Detect which cell encompasses the target text, then output its [X, Y] center coordinate. 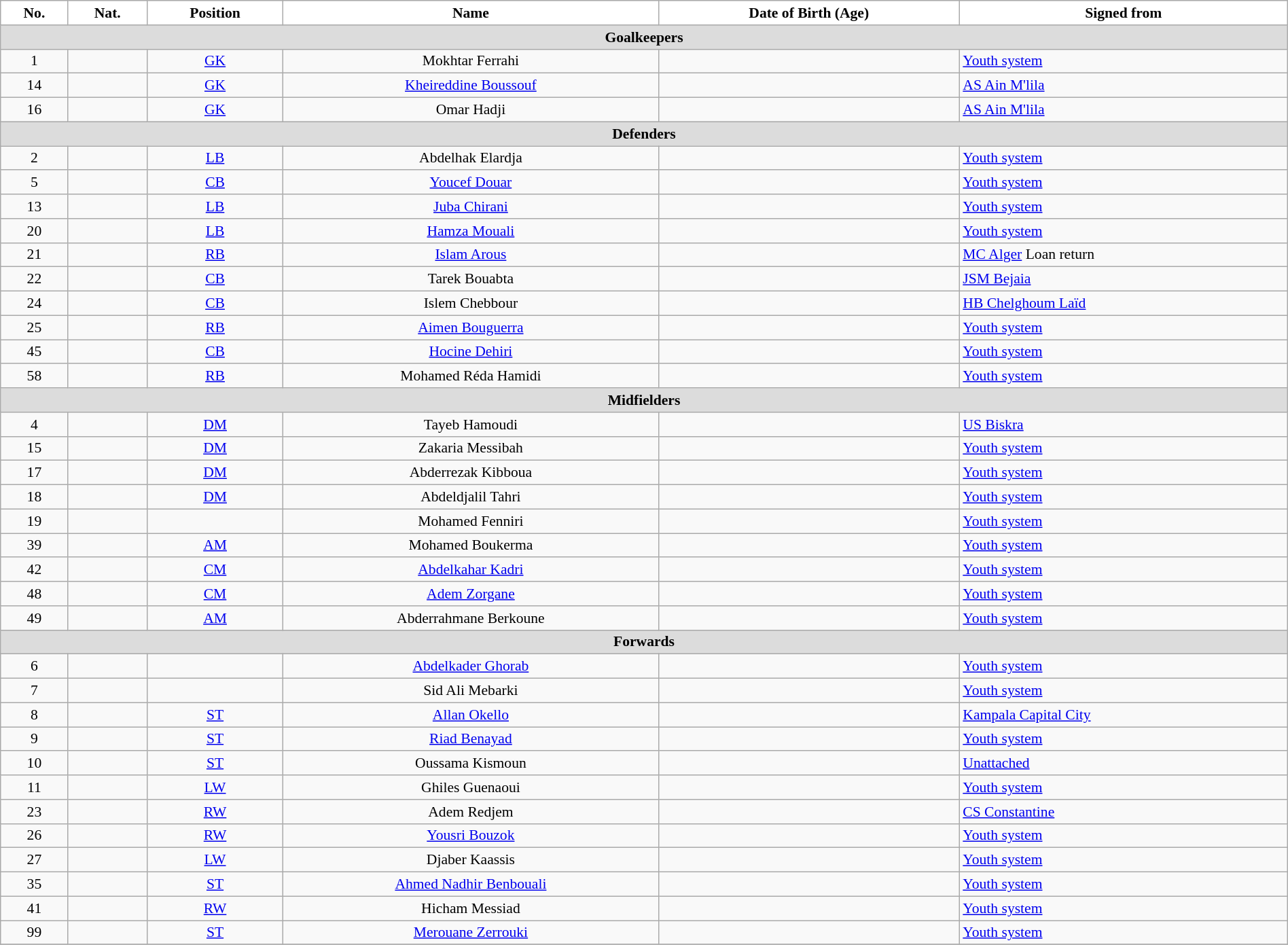
US Biskra [1124, 425]
Abderrezak Kibboua [471, 473]
Signed from [1124, 13]
Mohamed Fenniri [471, 521]
Ghiles Guenaoui [471, 787]
26 [34, 836]
45 [34, 352]
39 [34, 546]
Yousri Bouzok [471, 836]
35 [34, 885]
Mohamed Réda Hamidi [471, 376]
8 [34, 715]
Adem Redjem [471, 812]
Abderrahmane Berkoune [471, 618]
Aimen Bouguerra [471, 327]
Defenders [644, 134]
24 [34, 304]
MC Alger Loan return [1124, 255]
Allan Okello [471, 715]
Abdelkader Ghorab [471, 666]
20 [34, 231]
58 [34, 376]
Hocine Dehiri [471, 352]
Riad Benayad [471, 739]
10 [34, 764]
13 [34, 207]
Midfielders [644, 400]
CS Constantine [1124, 812]
25 [34, 327]
Name [471, 13]
16 [34, 110]
Date of Birth (Age) [808, 13]
HB Chelghoum Laïd [1124, 304]
Merouane Zerrouki [471, 933]
Unattached [1124, 764]
14 [34, 86]
Omar Hadji [471, 110]
No. [34, 13]
Goalkeepers [644, 37]
Ahmed Nadhir Benbouali [471, 885]
Hamza Mouali [471, 231]
Zakaria Messibah [471, 448]
11 [34, 787]
6 [34, 666]
Youcef Douar [471, 183]
Islem Chebbour [471, 304]
15 [34, 448]
Position [215, 13]
23 [34, 812]
Islam Arous [471, 255]
Nat. [107, 13]
7 [34, 691]
Sid Ali Mebarki [471, 691]
Oussama Kismoun [471, 764]
21 [34, 255]
41 [34, 908]
Kampala Capital City [1124, 715]
18 [34, 497]
42 [34, 570]
9 [34, 739]
Djaber Kaassis [471, 860]
Hicham Messiad [471, 908]
Kheireddine Boussouf [471, 86]
19 [34, 521]
Abdelkahar Kadri [471, 570]
5 [34, 183]
Mokhtar Ferrahi [471, 61]
22 [34, 279]
27 [34, 860]
Abdelhak Elardja [471, 158]
Forwards [644, 642]
Mohamed Boukerma [471, 546]
49 [34, 618]
17 [34, 473]
Abdeldjalil Tahri [471, 497]
48 [34, 594]
JSM Bejaia [1124, 279]
2 [34, 158]
1 [34, 61]
Adem Zorgane [471, 594]
99 [34, 933]
Tayeb Hamoudi [471, 425]
Juba Chirani [471, 207]
4 [34, 425]
Tarek Bouabta [471, 279]
